Scan for the cell matching the given text and deliver its (x, y) coordinate at center. 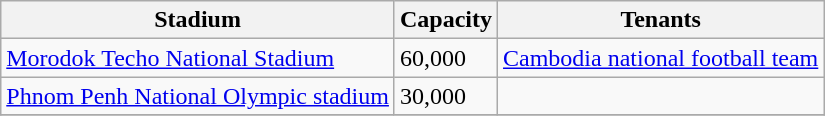
Tenants (661, 20)
Capacity (446, 20)
Stadium (198, 20)
Morodok Techo National Stadium (198, 58)
Cambodia national football team (661, 58)
Phnom Penh National Olympic stadium (198, 96)
60,000 (446, 58)
30,000 (446, 96)
